Determine the [x, y] coordinate at the center of the cell enclosing the given text.  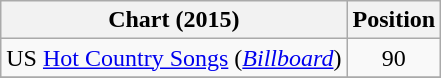
Position [394, 20]
90 [394, 58]
US Hot Country Songs (Billboard) [174, 58]
Chart (2015) [174, 20]
